Locate the cell with the specified text and output its (X, Y) center coordinate. 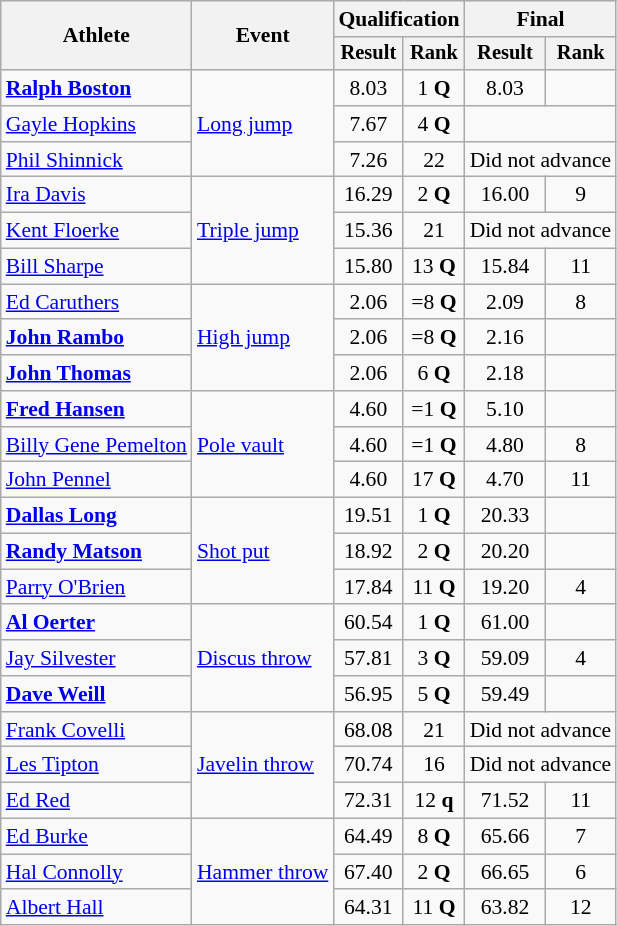
65.66 (506, 837)
Parry O'Brien (96, 587)
17 Q (434, 480)
16 (434, 765)
15.36 (368, 231)
60.54 (368, 623)
68.08 (368, 730)
56.95 (368, 694)
2.16 (506, 338)
20.20 (506, 552)
3 Q (434, 658)
Billy Gene Pemelton (96, 445)
64.49 (368, 837)
Ed Burke (96, 837)
4.80 (506, 445)
Dave Weill (96, 694)
18.92 (368, 552)
71.52 (506, 801)
6 (580, 872)
Javelin throw (262, 766)
5 Q (434, 694)
64.31 (368, 908)
57.81 (368, 658)
5.10 (506, 409)
Albert Hall (96, 908)
15.80 (368, 267)
67.40 (368, 872)
6 Q (434, 373)
61.00 (506, 623)
Qualification (398, 19)
15.84 (506, 267)
20.33 (506, 516)
4 Q (434, 124)
59.09 (506, 658)
2.18 (506, 373)
7.26 (368, 160)
16.29 (368, 195)
Randy Matson (96, 552)
2.09 (506, 302)
Hammer throw (262, 872)
Frank Covelli (96, 730)
Triple jump (262, 230)
8 Q (434, 837)
Long jump (262, 124)
Les Tipton (96, 765)
Ed Caruthers (96, 302)
Kent Floerke (96, 231)
Event (262, 36)
Phil Shinnick (96, 160)
High jump (262, 338)
Discus throw (262, 658)
Jay Silvester (96, 658)
66.65 (506, 872)
John Thomas (96, 373)
Hal Connolly (96, 872)
Athlete (96, 36)
Al Oerter (96, 623)
19.51 (368, 516)
Dallas Long (96, 516)
4.70 (506, 480)
Final (541, 19)
22 (434, 160)
9 (580, 195)
72.31 (368, 801)
13 Q (434, 267)
59.49 (506, 694)
Bill Sharpe (96, 267)
Shot put (262, 552)
John Pennel (96, 480)
17.84 (368, 587)
63.82 (506, 908)
Fred Hansen (96, 409)
16.00 (506, 195)
7.67 (368, 124)
Gayle Hopkins (96, 124)
19.20 (506, 587)
Pole vault (262, 444)
Ed Red (96, 801)
12 q (434, 801)
12 (580, 908)
70.74 (368, 765)
Ralph Boston (96, 88)
7 (580, 837)
John Rambo (96, 338)
Ira Davis (96, 195)
